Identify which cell holds the provided text, then report its [X, Y] central coordinate. 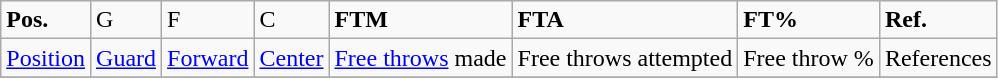
Free throw % [809, 58]
Forward [208, 58]
FTM [420, 20]
Ref. [938, 20]
F [208, 20]
FT% [809, 20]
Guard [126, 58]
Free throws attempted [625, 58]
FTA [625, 20]
References [938, 58]
G [126, 20]
Pos. [46, 20]
Position [46, 58]
C [292, 20]
Free throws made [420, 58]
Center [292, 58]
